Search for the cell housing the specified text and yield its [X, Y] center coordinate. 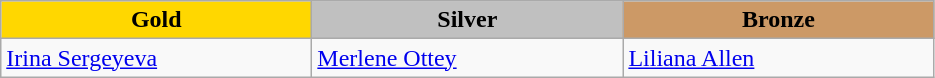
Merlene Ottey [468, 58]
Irina Sergeyeva [156, 58]
Bronze [778, 20]
Gold [156, 20]
Liliana Allen [778, 58]
Silver [468, 20]
